Return the [X, Y] coordinate for the center point of the cell that contains the specified text.  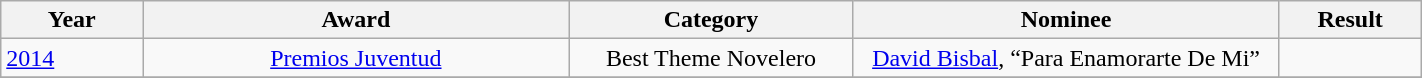
Year [72, 20]
Premios Juventud [356, 58]
Nominee [1066, 20]
Award [356, 20]
Best Theme Novelero [711, 58]
Category [711, 20]
Result [1350, 20]
2014 [72, 58]
David Bisbal, “Para Enamorarte De Mi” [1066, 58]
